Determine the (X, Y) coordinate at the center of the cell enclosing the given text.  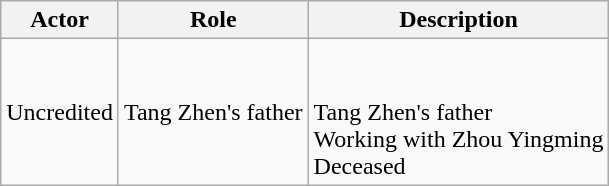
Uncredited (60, 112)
Tang Zhen's father Working with Zhou Yingming Deceased (458, 112)
Role (213, 20)
Tang Zhen's father (213, 112)
Description (458, 20)
Actor (60, 20)
